Detect which cell encompasses the target text, then output its (x, y) center coordinate. 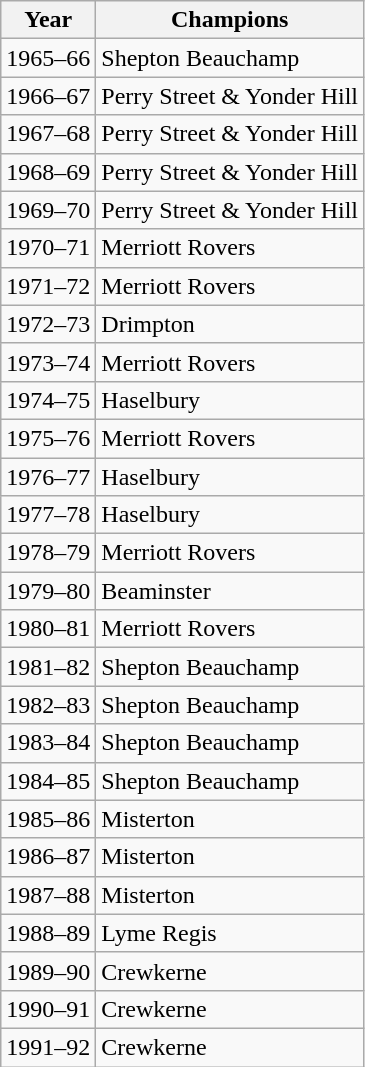
1966–67 (48, 96)
1974–75 (48, 400)
1983–84 (48, 743)
1969–70 (48, 210)
1971–72 (48, 286)
1978–79 (48, 553)
1975–76 (48, 438)
1976–77 (48, 477)
1981–82 (48, 667)
1972–73 (48, 324)
1987–88 (48, 895)
1965–66 (48, 58)
1977–78 (48, 515)
1990–91 (48, 1009)
1986–87 (48, 857)
1991–92 (48, 1047)
Drimpton (230, 324)
1982–83 (48, 705)
1988–89 (48, 933)
Year (48, 20)
1984–85 (48, 781)
1968–69 (48, 172)
Beaminster (230, 591)
1970–71 (48, 248)
1967–68 (48, 134)
Champions (230, 20)
Lyme Regis (230, 933)
1980–81 (48, 629)
1979–80 (48, 591)
1973–74 (48, 362)
1985–86 (48, 819)
1989–90 (48, 971)
